Detect which cell encompasses the target text, then output its (x, y) center coordinate. 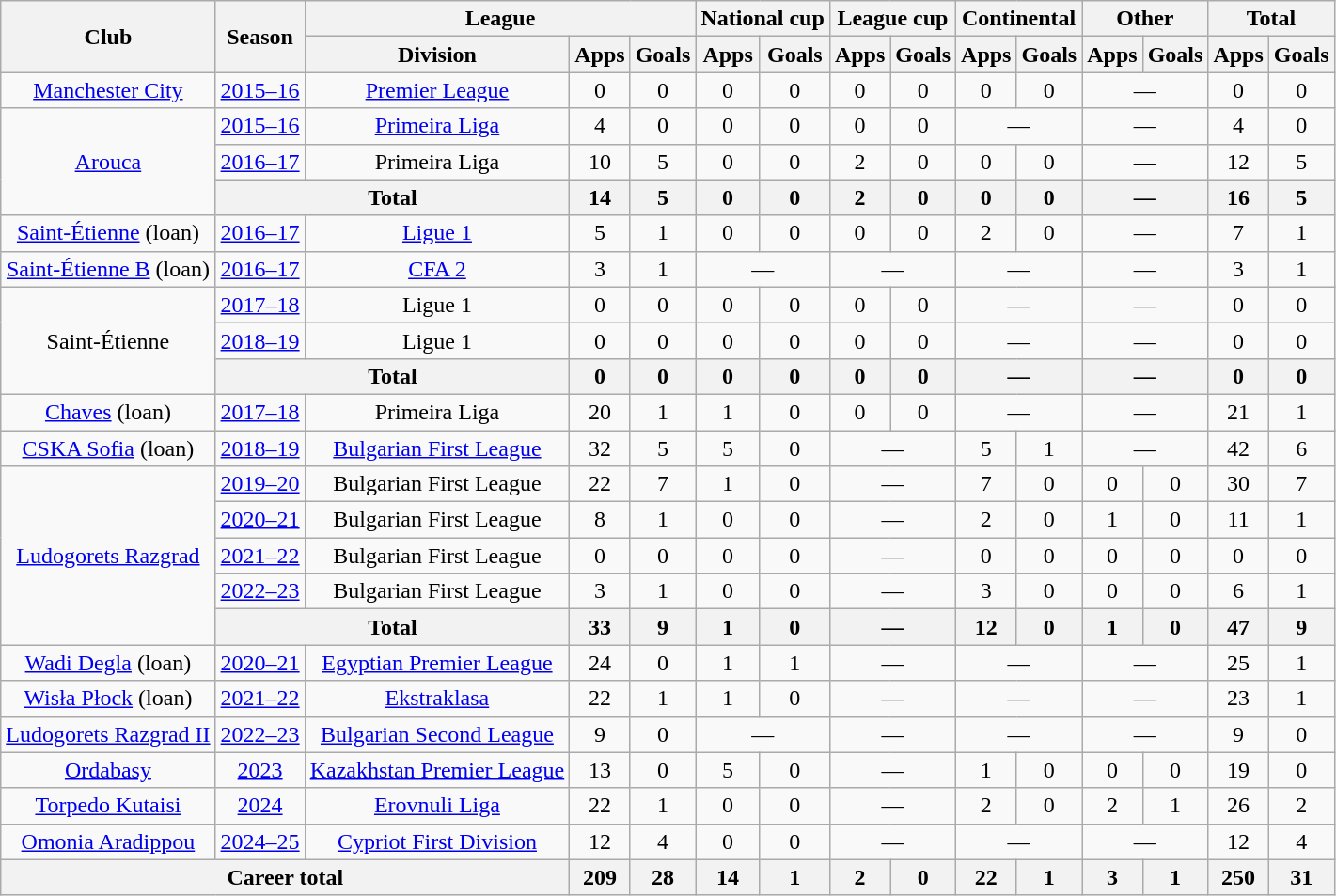
Ludogorets Razgrad II (108, 734)
Division (437, 55)
16 (1238, 197)
2019–20 (259, 484)
Saint-Étienne B (loan) (108, 269)
Erovnuli Liga (437, 806)
24 (600, 663)
11 (1238, 520)
19 (1238, 770)
Kazakhstan Premier League (437, 770)
25 (1238, 663)
47 (1238, 627)
Cypriot First Division (437, 841)
Egyptian Premier League (437, 663)
31 (1301, 877)
Arouca (108, 162)
8 (600, 520)
30 (1238, 484)
National cup (762, 19)
CSKA Sofia (loan) (108, 448)
Career total (286, 877)
Other (1145, 19)
Saint-Étienne (loan) (108, 233)
League cup (892, 19)
Ludogorets Razgrad (108, 556)
33 (600, 627)
26 (1238, 806)
League (500, 19)
CFA 2 (437, 269)
209 (600, 877)
32 (600, 448)
2024–25 (259, 841)
Omonia Aradippou (108, 841)
28 (663, 877)
Wisła Płock (loan) (108, 699)
20 (600, 412)
Ordabasy (108, 770)
13 (600, 770)
250 (1238, 877)
10 (600, 162)
Season (259, 37)
Ekstraklasa (437, 699)
42 (1238, 448)
21 (1238, 412)
2024 (259, 806)
Manchester City (108, 90)
Continental (1019, 19)
23 (1238, 699)
Wadi Degla (loan) (108, 663)
2023 (259, 770)
Club (108, 37)
Chaves (loan) (108, 412)
Premier League (437, 90)
Torpedo Kutaisi (108, 806)
Saint-Étienne (108, 340)
Bulgarian Second League (437, 734)
